Capture the cell that displays the provided text and extract its (x, y) central coordinate. 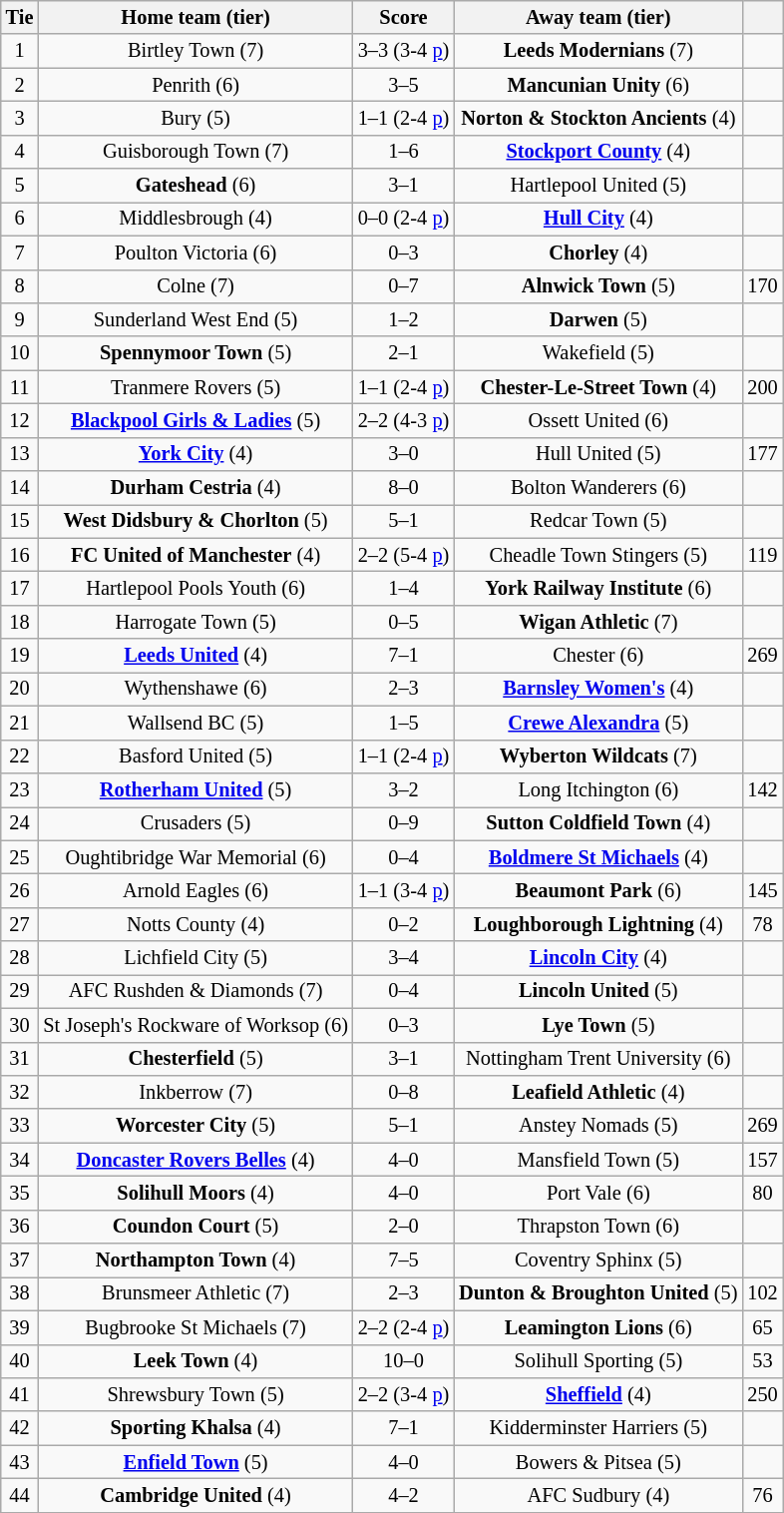
43 (20, 1462)
38 (20, 1293)
0–2 (403, 924)
145 (762, 890)
177 (762, 454)
Lye Town (5) (598, 1025)
2–1 (403, 353)
York Railway Institute (6) (598, 588)
40 (20, 1361)
33 (20, 1126)
102 (762, 1293)
Basford United (5) (196, 756)
Darwen (5) (598, 319)
Port Vale (6) (598, 1193)
Cheadle Town Stingers (5) (598, 555)
Crewe Alexandra (5) (598, 723)
Solihull Sporting (5) (598, 1361)
1–2 (403, 319)
53 (762, 1361)
1–6 (403, 152)
170 (762, 286)
Wallsend BC (5) (196, 723)
Harrogate Town (5) (196, 622)
Notts County (4) (196, 924)
Redcar Town (5) (598, 521)
34 (20, 1160)
10–0 (403, 1361)
Chester (6) (598, 656)
3–4 (403, 958)
Cambridge United (4) (196, 1495)
22 (20, 756)
11 (20, 387)
3–2 (403, 789)
31 (20, 1059)
250 (762, 1394)
Coventry Sphinx (5) (598, 1261)
80 (762, 1193)
FC United of Manchester (4) (196, 555)
35 (20, 1193)
Hull United (5) (598, 454)
20 (20, 689)
Durham Cestria (4) (196, 488)
Long Itchington (6) (598, 789)
Sheffield (4) (598, 1394)
Wythenshawe (6) (196, 689)
2–2 (4-3 p) (403, 420)
76 (762, 1495)
Barnsley Women's (4) (598, 689)
142 (762, 789)
2 (20, 85)
Chesterfield (5) (196, 1059)
AFC Sudbury (4) (598, 1495)
Penrith (6) (196, 85)
0–5 (403, 622)
Thrapston Town (6) (598, 1227)
Norton & Stockton Ancients (4) (598, 118)
Sunderland West End (5) (196, 319)
2–2 (2-4 p) (403, 1327)
18 (20, 622)
Rotherham United (5) (196, 789)
Birtley Town (7) (196, 51)
4–2 (403, 1495)
13 (20, 454)
2–2 (3-4 p) (403, 1394)
1–1 (3-4 p) (403, 890)
5 (20, 186)
Sporting Khalsa (4) (196, 1428)
3 (20, 118)
7 (20, 252)
Hartlepool Pools Youth (6) (196, 588)
Score (403, 17)
Spennymoor Town (5) (196, 353)
Gateshead (6) (196, 186)
Bugbrooke St Michaels (7) (196, 1327)
Arnold Eagles (6) (196, 890)
Leafield Athletic (4) (598, 1092)
157 (762, 1160)
0–8 (403, 1092)
3–5 (403, 85)
Oughtibridge War Memorial (6) (196, 857)
Solihull Moors (4) (196, 1193)
Lichfield City (5) (196, 958)
Mansfield Town (5) (598, 1160)
Home team (tier) (196, 17)
37 (20, 1261)
Leeds Modernians (7) (598, 51)
Sutton Coldfield Town (4) (598, 823)
Alnwick Town (5) (598, 286)
Dunton & Broughton United (5) (598, 1293)
6 (20, 219)
Doncaster Rovers Belles (4) (196, 1160)
Loughborough Lightning (4) (598, 924)
8 (20, 286)
25 (20, 857)
3–3 (3-4 p) (403, 51)
1–5 (403, 723)
0–7 (403, 286)
Bowers & Pitsea (5) (598, 1462)
44 (20, 1495)
36 (20, 1227)
19 (20, 656)
Guisborough Town (7) (196, 152)
Lincoln City (4) (598, 958)
Inkberrow (7) (196, 1092)
2–2 (5-4 p) (403, 555)
1 (20, 51)
Nottingham Trent University (6) (598, 1059)
29 (20, 991)
32 (20, 1092)
Hartlepool United (5) (598, 186)
39 (20, 1327)
Hull City (4) (598, 219)
28 (20, 958)
St Joseph's Rockware of Worksop (6) (196, 1025)
West Didsbury & Chorlton (5) (196, 521)
42 (20, 1428)
14 (20, 488)
Anstey Nomads (5) (598, 1126)
8–0 (403, 488)
41 (20, 1394)
Middlesbrough (4) (196, 219)
Leek Town (4) (196, 1361)
Northampton Town (4) (196, 1261)
Kidderminster Harriers (5) (598, 1428)
30 (20, 1025)
Tie (20, 17)
9 (20, 319)
Blackpool Girls & Ladies (5) (196, 420)
Enfield Town (5) (196, 1462)
Coundon Court (5) (196, 1227)
119 (762, 555)
Boldmere St Michaels (4) (598, 857)
1–4 (403, 588)
17 (20, 588)
65 (762, 1327)
Leamington Lions (6) (598, 1327)
0–0 (2-4 p) (403, 219)
Beaumont Park (6) (598, 890)
12 (20, 420)
7–5 (403, 1261)
4 (20, 152)
Worcester City (5) (196, 1126)
Tranmere Rovers (5) (196, 387)
26 (20, 890)
10 (20, 353)
Colne (7) (196, 286)
Stockport County (4) (598, 152)
15 (20, 521)
Lincoln United (5) (598, 991)
Chester-Le-Street Town (4) (598, 387)
Bolton Wanderers (6) (598, 488)
23 (20, 789)
Poulton Victoria (6) (196, 252)
York City (4) (196, 454)
Ossett United (6) (598, 420)
24 (20, 823)
Wigan Athletic (7) (598, 622)
200 (762, 387)
Chorley (4) (598, 252)
21 (20, 723)
AFC Rushden & Diamonds (7) (196, 991)
27 (20, 924)
3–0 (403, 454)
Leeds United (4) (196, 656)
Shrewsbury Town (5) (196, 1394)
Brunsmeer Athletic (7) (196, 1293)
Mancunian Unity (6) (598, 85)
16 (20, 555)
Bury (5) (196, 118)
Crusaders (5) (196, 823)
2–0 (403, 1227)
Wyberton Wildcats (7) (598, 756)
Wakefield (5) (598, 353)
78 (762, 924)
0–9 (403, 823)
Away team (tier) (598, 17)
